Extract the (x, y) coordinate from the center of the cell holding the provided text.  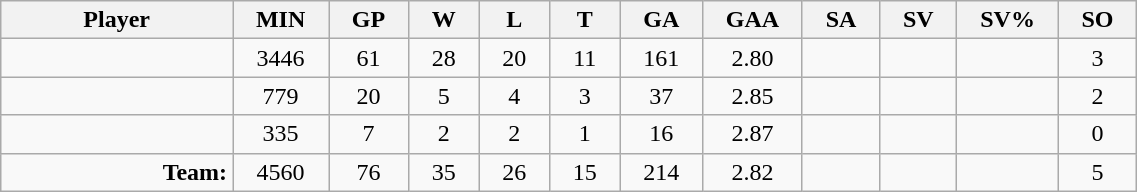
SV% (1008, 20)
SO (1098, 20)
Team: (117, 172)
35 (444, 172)
SV (918, 20)
335 (281, 134)
76 (369, 172)
61 (369, 58)
GAA (753, 20)
SA (840, 20)
161 (662, 58)
GA (662, 20)
28 (444, 58)
T (584, 20)
214 (662, 172)
779 (281, 96)
2.85 (753, 96)
1 (584, 134)
GP (369, 20)
3446 (281, 58)
4560 (281, 172)
7 (369, 134)
4 (514, 96)
2.82 (753, 172)
0 (1098, 134)
15 (584, 172)
2.87 (753, 134)
W (444, 20)
11 (584, 58)
16 (662, 134)
L (514, 20)
MIN (281, 20)
Player (117, 20)
37 (662, 96)
2.80 (753, 58)
26 (514, 172)
